Return the (x, y) coordinate for the center point of the cell that contains the specified text.  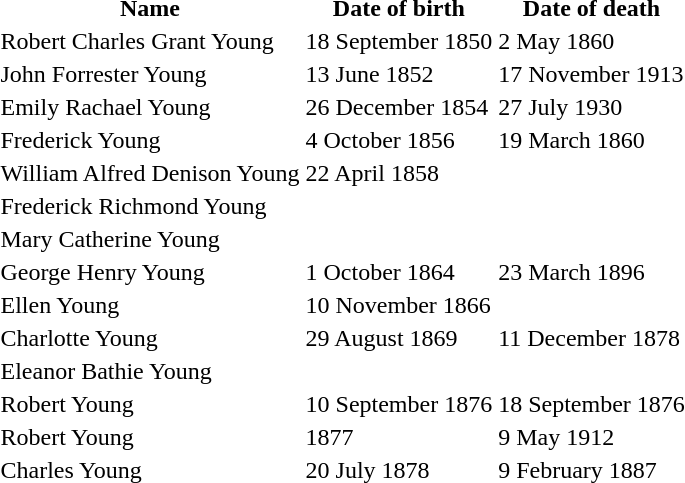
10 September 1876 (399, 404)
1 October 1864 (399, 272)
29 August 1869 (399, 338)
26 December 1854 (399, 107)
18 September 1850 (399, 41)
22 April 1858 (399, 173)
1877 (399, 437)
4 October 1856 (399, 140)
10 November 1866 (399, 305)
13 June 1852 (399, 74)
